Search for the cell housing the specified text and yield its (X, Y) center coordinate. 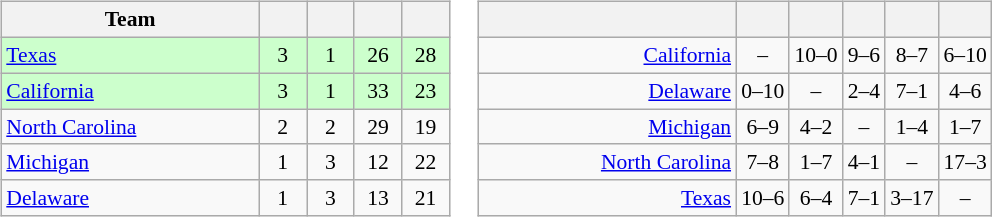
Team (130, 20)
3–17 (912, 198)
10–0 (816, 55)
8–7 (912, 55)
21 (426, 198)
0–10 (762, 91)
33 (378, 91)
6–4 (816, 198)
4–2 (816, 127)
10–6 (762, 198)
19 (426, 127)
29 (378, 127)
4–1 (864, 162)
17–3 (964, 162)
22 (426, 162)
28 (426, 55)
23 (426, 91)
6–9 (762, 127)
7–8 (762, 162)
9–6 (864, 55)
12 (378, 162)
1–4 (912, 127)
4–6 (964, 91)
26 (378, 55)
13 (378, 198)
6–10 (964, 55)
2–4 (864, 91)
